Output the [x, y] coordinate of the center of the cell containing the given text.  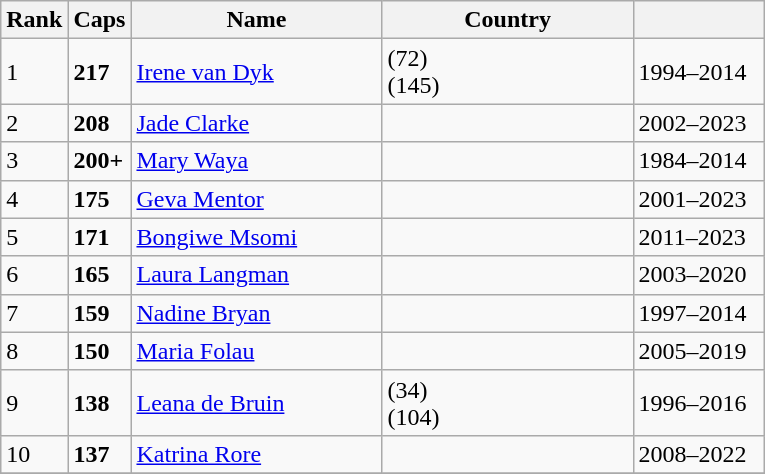
1997–2014 [698, 313]
Rank [34, 20]
5 [34, 237]
2 [34, 123]
150 [100, 351]
8 [34, 351]
Jade Clarke [256, 123]
Country [508, 20]
200+ [100, 161]
Irene van Dyk [256, 72]
Laura Langman [256, 275]
Geva Mentor [256, 199]
6 [34, 275]
2002–2023 [698, 123]
137 [100, 454]
Leana de Bruin [256, 402]
Mary Waya [256, 161]
217 [100, 72]
9 [34, 402]
2008–2022 [698, 454]
175 [100, 199]
138 [100, 402]
2003–2020 [698, 275]
Maria Folau [256, 351]
1 [34, 72]
Bongiwe Msomi [256, 237]
2001–2023 [698, 199]
(72) (145) [508, 72]
2005–2019 [698, 351]
208 [100, 123]
1984–2014 [698, 161]
Katrina Rore [256, 454]
3 [34, 161]
4 [34, 199]
1996–2016 [698, 402]
171 [100, 237]
7 [34, 313]
Caps [100, 20]
(34) (104) [508, 402]
165 [100, 275]
1994–2014 [698, 72]
10 [34, 454]
2011–2023 [698, 237]
Name [256, 20]
159 [100, 313]
Nadine Bryan [256, 313]
